For the text-containing cell, return its midpoint in [X, Y] coordinate format. 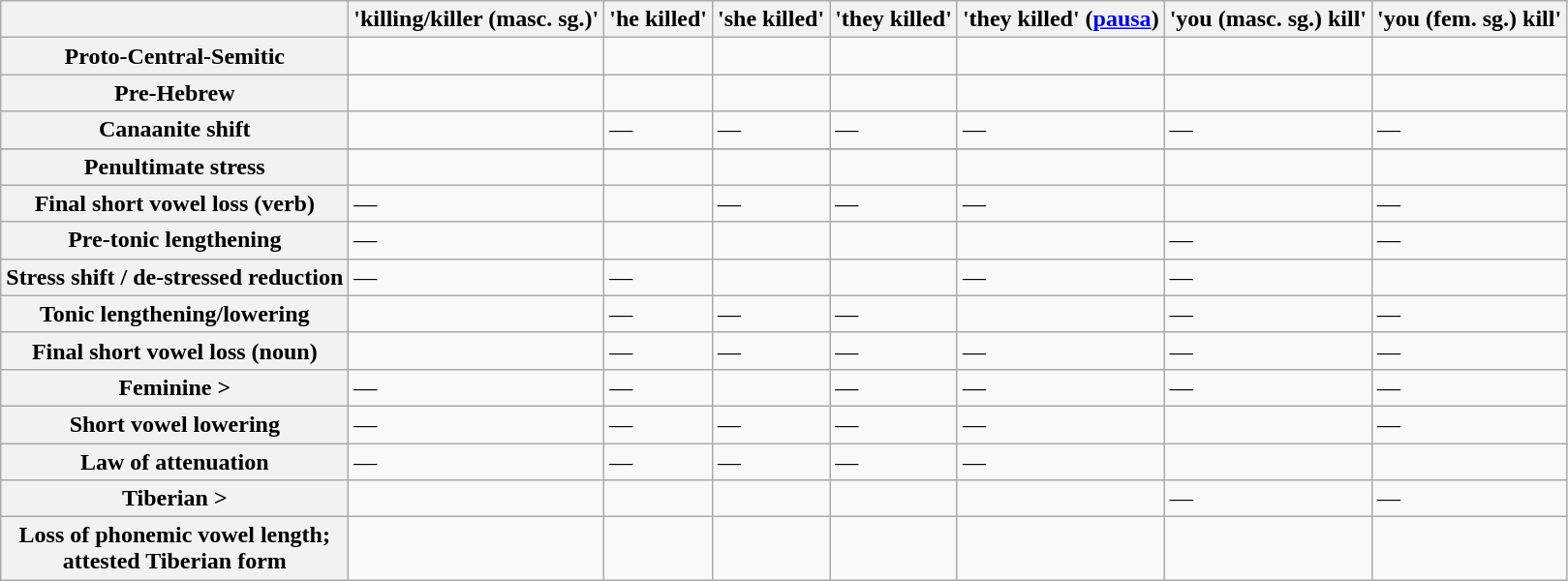
Canaanite shift [174, 130]
Loss of phonemic vowel length;attested Tiberian form [174, 548]
'killing/killer (masc. sg.)' [477, 19]
Tiberian > [174, 499]
Final short vowel loss (noun) [174, 351]
'you (fem. sg.) kill' [1470, 19]
'you (masc. sg.) kill' [1268, 19]
Final short vowel loss (verb) [174, 203]
Proto-Central-Semitic [174, 56]
'he killed' [659, 19]
Feminine > [174, 387]
'she killed' [771, 19]
Short vowel lowering [174, 424]
Pre-Hebrew [174, 93]
Pre-tonic lengthening [174, 240]
'they killed' (pausa) [1061, 19]
Tonic lengthening/lowering [174, 314]
Stress shift / de-stressed reduction [174, 277]
Law of attenuation [174, 462]
Penultimate stress [174, 167]
'they killed' [894, 19]
